Capture the cell that displays the provided text and extract its (X, Y) central coordinate. 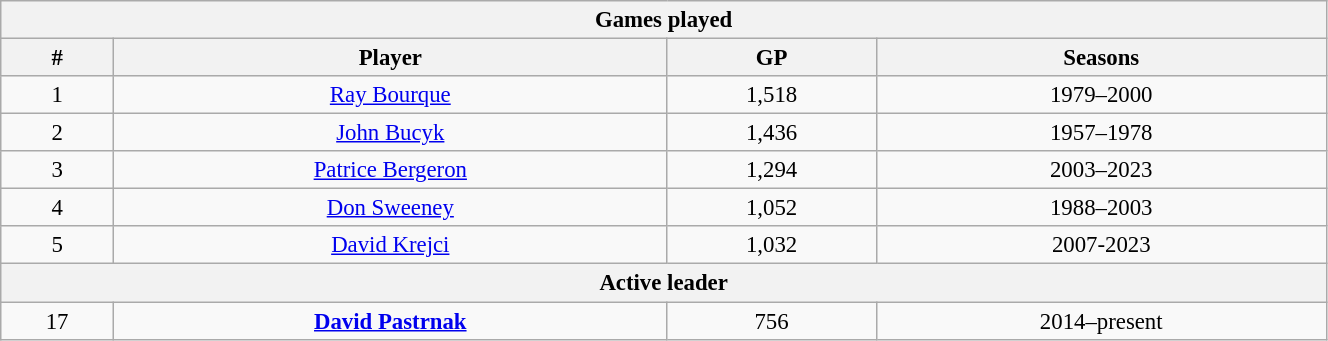
1,032 (772, 245)
1 (58, 95)
4 (58, 208)
1988–2003 (1101, 208)
1,294 (772, 170)
2 (58, 133)
GP (772, 58)
Player (390, 58)
Don Sweeney (390, 208)
1,436 (772, 133)
756 (772, 321)
2014–present (1101, 321)
2003–2023 (1101, 170)
David Pastrnak (390, 321)
3 (58, 170)
1979–2000 (1101, 95)
1,052 (772, 208)
Active leader (664, 283)
5 (58, 245)
Seasons (1101, 58)
Ray Bourque (390, 95)
Games played (664, 20)
Patrice Bergeron (390, 170)
1957–1978 (1101, 133)
2007-2023 (1101, 245)
David Krejci (390, 245)
# (58, 58)
1,518 (772, 95)
John Bucyk (390, 133)
17 (58, 321)
